Capture the cell that displays the provided text and extract its [x, y] central coordinate. 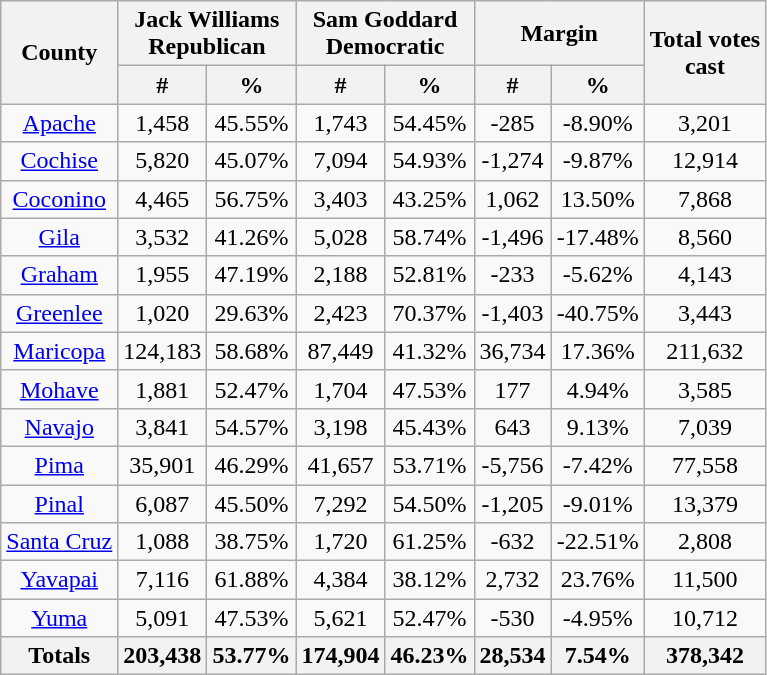
61.88% [252, 580]
177 [512, 389]
23.76% [598, 580]
77,558 [705, 465]
-1,205 [512, 503]
17.36% [598, 351]
-9.01% [598, 503]
-1,274 [512, 161]
Navajo [60, 427]
7,292 [340, 503]
1,458 [162, 123]
58.68% [252, 351]
203,438 [162, 656]
Totals [60, 656]
29.63% [252, 313]
124,183 [162, 351]
Sam GoddardDemocratic [385, 34]
Pinal [60, 503]
5,028 [340, 237]
6,087 [162, 503]
Jack WilliamsRepublican [207, 34]
-233 [512, 275]
61.25% [430, 542]
45.43% [430, 427]
4,465 [162, 199]
Greenlee [60, 313]
45.55% [252, 123]
-8.90% [598, 123]
7.54% [598, 656]
54.93% [430, 161]
4,384 [340, 580]
53.71% [430, 465]
13.50% [598, 199]
-9.87% [598, 161]
Gila [60, 237]
10,712 [705, 618]
7,868 [705, 199]
1,088 [162, 542]
Mohave [60, 389]
1,881 [162, 389]
45.50% [252, 503]
70.37% [430, 313]
-285 [512, 123]
211,632 [705, 351]
Total votescast [705, 52]
56.75% [252, 199]
13,379 [705, 503]
43.25% [430, 199]
54.57% [252, 427]
28,534 [512, 656]
5,820 [162, 161]
-1,496 [512, 237]
54.50% [430, 503]
-5.62% [598, 275]
Pima [60, 465]
378,342 [705, 656]
45.07% [252, 161]
Apache [60, 123]
2,423 [340, 313]
-17.48% [598, 237]
46.23% [430, 656]
87,449 [340, 351]
58.74% [430, 237]
5,091 [162, 618]
Coconino [60, 199]
7,094 [340, 161]
Santa Cruz [60, 542]
7,116 [162, 580]
9.13% [598, 427]
12,914 [705, 161]
3,403 [340, 199]
53.77% [252, 656]
35,901 [162, 465]
Maricopa [60, 351]
Cochise [60, 161]
5,621 [340, 618]
643 [512, 427]
38.12% [430, 580]
1,720 [340, 542]
-40.75% [598, 313]
Graham [60, 275]
41.32% [430, 351]
County [60, 52]
7,039 [705, 427]
3,198 [340, 427]
36,734 [512, 351]
1,743 [340, 123]
4.94% [598, 389]
-5,756 [512, 465]
2,188 [340, 275]
41.26% [252, 237]
174,904 [340, 656]
2,808 [705, 542]
-7.42% [598, 465]
-1,403 [512, 313]
3,532 [162, 237]
38.75% [252, 542]
2,732 [512, 580]
52.81% [430, 275]
11,500 [705, 580]
54.45% [430, 123]
-632 [512, 542]
Margin [559, 34]
3,585 [705, 389]
46.29% [252, 465]
1,955 [162, 275]
-4.95% [598, 618]
4,143 [705, 275]
-22.51% [598, 542]
47.19% [252, 275]
8,560 [705, 237]
3,443 [705, 313]
1,020 [162, 313]
Yuma [60, 618]
1,062 [512, 199]
Yavapai [60, 580]
1,704 [340, 389]
41,657 [340, 465]
-530 [512, 618]
3,201 [705, 123]
3,841 [162, 427]
